For the text-containing cell, return its midpoint in (X, Y) coordinate format. 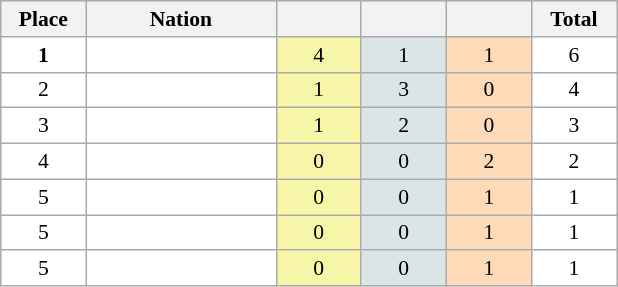
Nation (181, 19)
Place (44, 19)
Total (574, 19)
6 (574, 55)
